Extract the [x, y] coordinate from the center of the cell holding the provided text.  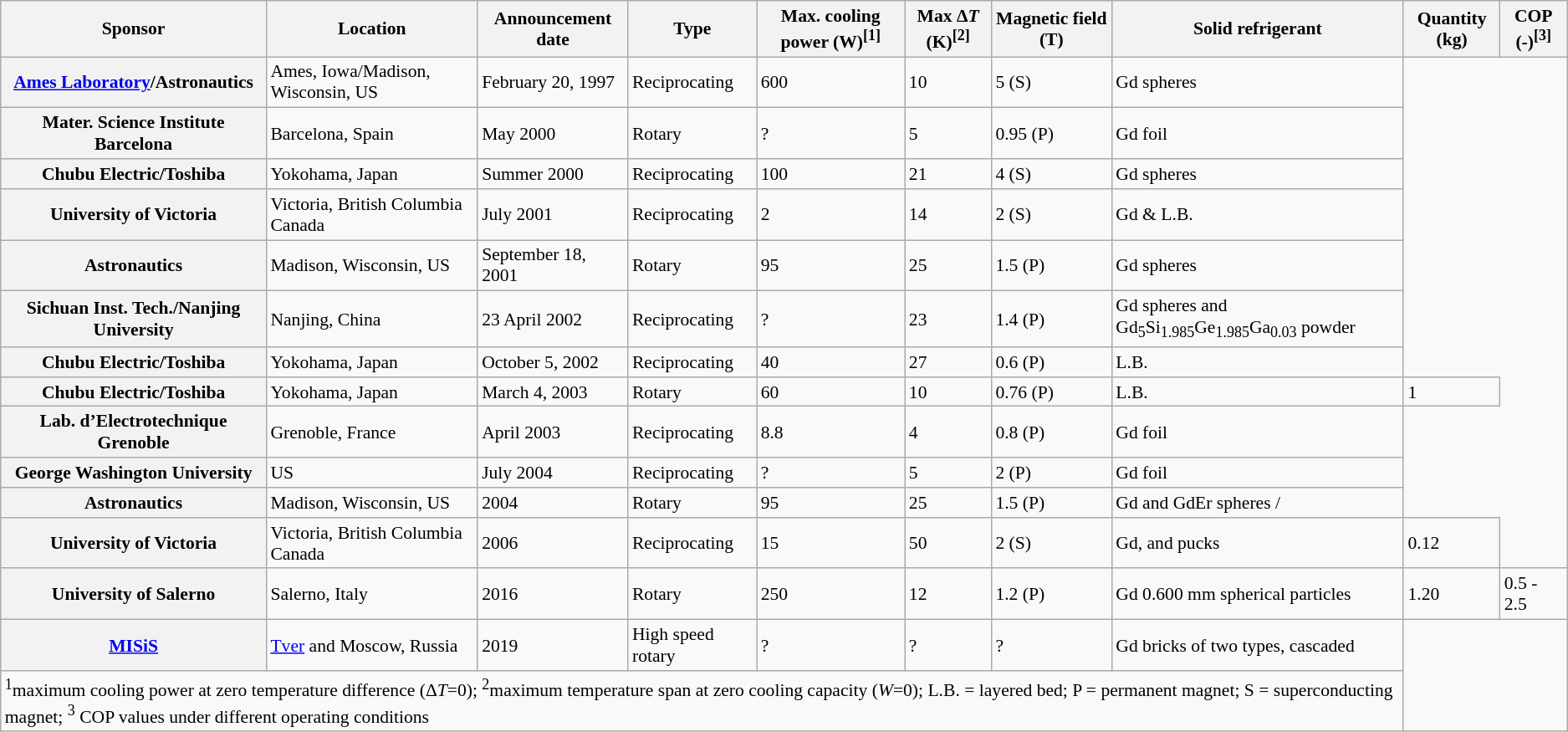
Type [692, 28]
1.4 (P) [1051, 320]
250 [831, 594]
Gd and GdEr spheres / [1258, 503]
September 18, 2001 [553, 266]
Grenoble, France [371, 432]
Mater. Science Institute Barcelona [134, 134]
1.2 (P) [1051, 594]
2016 [553, 594]
21 [948, 174]
Sichuan Inst. Tech./Nanjing University [134, 320]
15 [831, 544]
July 2004 [553, 473]
50 [948, 544]
2019 [553, 646]
1 [1452, 392]
May 2000 [553, 134]
March 4, 2003 [553, 392]
60 [831, 392]
8.8 [831, 432]
Nanjing, China [371, 320]
Salerno, Italy [371, 594]
27 [948, 362]
Quantity (kg) [1452, 28]
Max. cooling power (W)[1] [831, 28]
George Washington University [134, 473]
Ames Laboratory/Astronautics [134, 82]
2 (P) [1051, 473]
COP (-)[3] [1534, 28]
Gd 0.600 mm spherical particles [1258, 594]
High speed rotary [692, 646]
Max ΔT (K)[2] [948, 28]
October 5, 2002 [553, 362]
Solid refrigerant [1258, 28]
Gd & L.B. [1258, 214]
2004 [553, 503]
4 (S) [1051, 174]
0.95 (P) [1051, 134]
12 [948, 594]
Location [371, 28]
Ames, Iowa/Madison, Wisconsin, US [371, 82]
100 [831, 174]
Barcelona, Spain [371, 134]
Gd bricks of two types, cascaded [1258, 646]
0.5 - 2.5 [1534, 594]
0.76 (P) [1051, 392]
Summer 2000 [553, 174]
US [371, 473]
Tver and Moscow, Russia [371, 646]
Sponsor [134, 28]
University of Salerno [134, 594]
0.8 (P) [1051, 432]
2 [831, 214]
1.20 [1452, 594]
14 [948, 214]
0.6 (P) [1051, 362]
5 (S) [1051, 82]
23 April 2002 [553, 320]
0.12 [1452, 544]
Announcement date [553, 28]
Gd, and pucks [1258, 544]
2006 [553, 544]
600 [831, 82]
Magnetic field (T) [1051, 28]
40 [831, 362]
23 [948, 320]
February 20, 1997 [553, 82]
April 2003 [553, 432]
Lab. d’Electrotechnique Grenoble [134, 432]
July 2001 [553, 214]
MISiS [134, 646]
4 [948, 432]
Gd spheres and Gd5Si1.985Ge1.985Ga0.03 powder [1258, 320]
